Detect which cell encompasses the target text, then output its (X, Y) center coordinate. 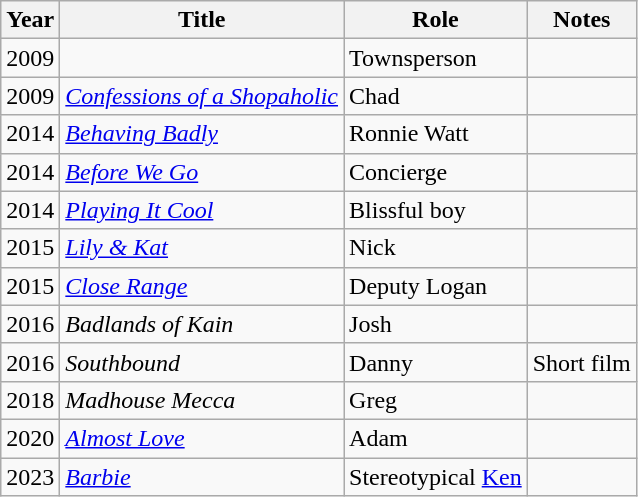
Ronnie Watt (436, 134)
Stereotypical Ken (436, 477)
Notes (582, 20)
Townsperson (436, 58)
Greg (436, 400)
Danny (436, 362)
Year (30, 20)
Lily & Kat (202, 248)
Role (436, 20)
Title (202, 20)
Chad (436, 96)
Playing It Cool (202, 210)
Close Range (202, 286)
Short film (582, 362)
Badlands of Kain (202, 324)
Confessions of a Shopaholic (202, 96)
Blissful boy (436, 210)
2023 (30, 477)
Barbie (202, 477)
Adam (436, 438)
Before We Go (202, 172)
2018 (30, 400)
Southbound (202, 362)
Concierge (436, 172)
Behaving Badly (202, 134)
Josh (436, 324)
2020 (30, 438)
Almost Love (202, 438)
Nick (436, 248)
Deputy Logan (436, 286)
Madhouse Mecca (202, 400)
